For the text-containing cell, return its midpoint in [x, y] coordinate format. 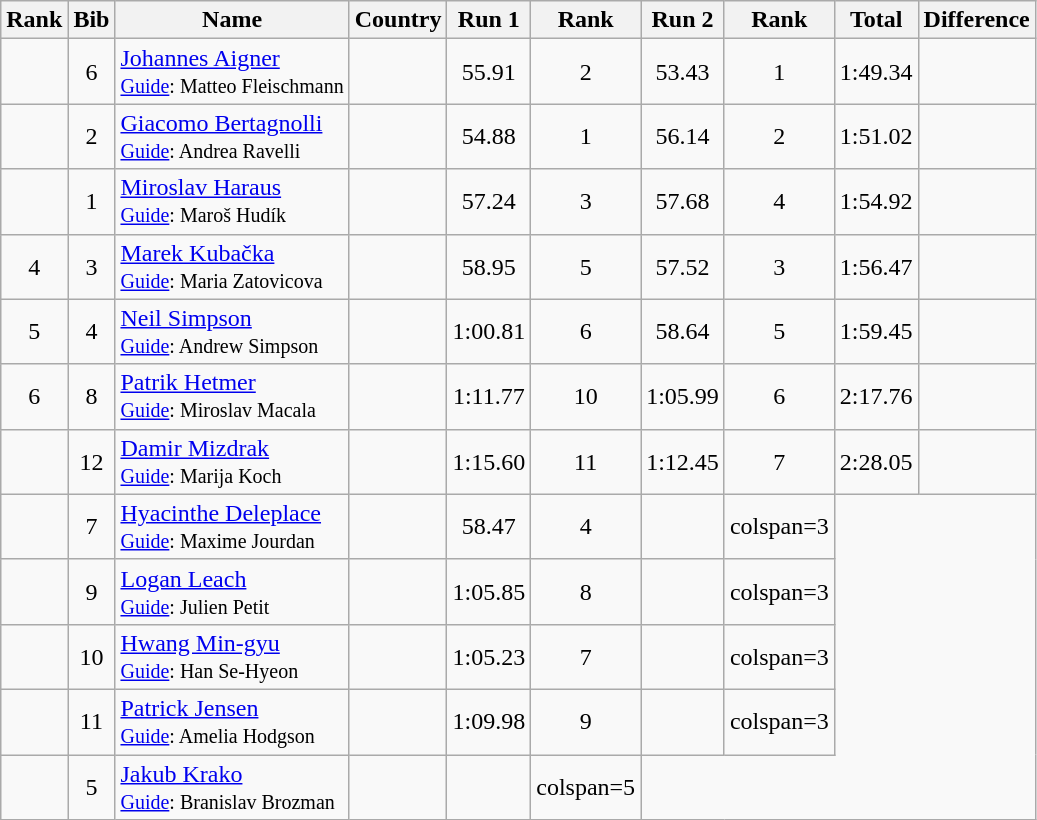
58.95 [489, 266]
57.68 [683, 202]
2:28.05 [876, 462]
colspan=5 [586, 786]
Bib [92, 20]
1:49.34 [876, 72]
55.91 [489, 72]
12 [92, 462]
Damir MizdrakGuide: Marija Koch [232, 462]
1:09.98 [489, 722]
Name [232, 20]
Jakub KrakoGuide: Branislav Brozman [232, 786]
Patrick JensenGuide: Amelia Hodgson [232, 722]
Hwang Min-gyuGuide: Han Se-Hyeon [232, 656]
Run 1 [489, 20]
1:59.45 [876, 332]
1:05.85 [489, 592]
Giacomo BertagnolliGuide: Andrea Ravelli [232, 136]
Miroslav HarausGuide: Maroš Hudík [232, 202]
Hyacinthe DeleplaceGuide: Maxime Jourdan [232, 526]
1:56.47 [876, 266]
Neil SimpsonGuide: Andrew Simpson [232, 332]
54.88 [489, 136]
1:54.92 [876, 202]
Run 2 [683, 20]
1:05.99 [683, 396]
1:00.81 [489, 332]
1:51.02 [876, 136]
Marek KubačkaGuide: Maria Zatovicova [232, 266]
56.14 [683, 136]
Logan LeachGuide: Julien Petit [232, 592]
Johannes AignerGuide: Matteo Fleischmann [232, 72]
1:05.23 [489, 656]
1:12.45 [683, 462]
Difference [976, 20]
58.64 [683, 332]
57.24 [489, 202]
57.52 [683, 266]
1:15.60 [489, 462]
Patrik HetmerGuide: Miroslav Macala [232, 396]
58.47 [489, 526]
Total [876, 20]
53.43 [683, 72]
Country [398, 20]
2:17.76 [876, 396]
1:11.77 [489, 396]
